Return (X, Y) of the center of cell containing provided text 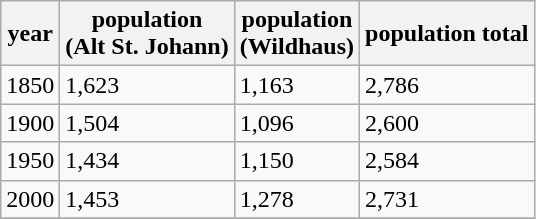
2,584 (447, 161)
population (Wildhaus) (296, 34)
1,453 (147, 199)
1,504 (147, 123)
population total (447, 34)
2,600 (447, 123)
year (30, 34)
population (Alt St. Johann) (147, 34)
1900 (30, 123)
1,096 (296, 123)
1850 (30, 85)
2,731 (447, 199)
1,278 (296, 199)
1950 (30, 161)
1,150 (296, 161)
2000 (30, 199)
2,786 (447, 85)
1,434 (147, 161)
1,163 (296, 85)
1,623 (147, 85)
